Extract the (x, y) coordinate from the center of the cell holding the provided text.  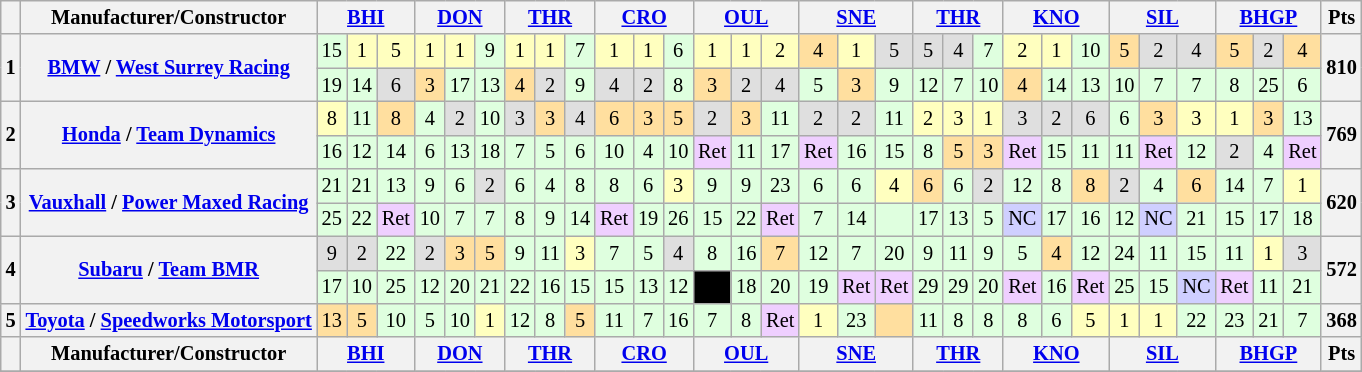
572 (1341, 270)
Subaru / Team BMR (169, 270)
620 (1341, 202)
24 (1124, 253)
Toyota / Speedworks Motorsport (169, 320)
368 (1341, 320)
BMW / West Surrey Racing (169, 68)
769 (1341, 134)
26 (678, 219)
810 (1341, 68)
Honda / Team Dynamics (169, 134)
Vauxhall / Power Maxed Racing (169, 202)
